Identify which cell holds the provided text, then report its (x, y) central coordinate. 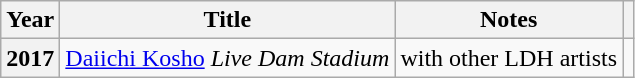
with other LDH artists (509, 58)
Title (228, 20)
Notes (509, 20)
Daiichi Kosho Live Dam Stadium (228, 58)
2017 (30, 58)
Year (30, 20)
